Capture the cell that displays the provided text and extract its (X, Y) central coordinate. 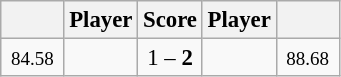
1 – 2 (170, 58)
Score (170, 20)
84.58 (32, 58)
88.68 (308, 58)
